Search for the cell housing the specified text and yield its [x, y] center coordinate. 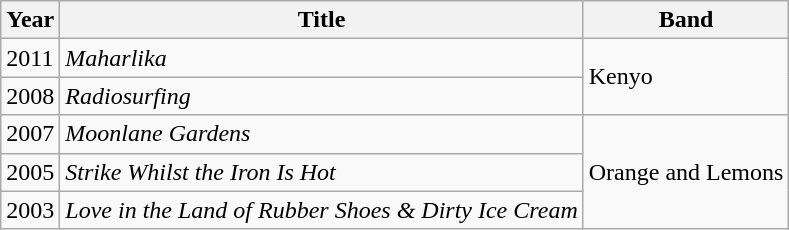
Band [686, 20]
2005 [30, 172]
2003 [30, 210]
Strike Whilst the Iron Is Hot [322, 172]
Maharlika [322, 58]
Orange and Lemons [686, 172]
2011 [30, 58]
Love in the Land of Rubber Shoes & Dirty Ice Cream [322, 210]
Year [30, 20]
2007 [30, 134]
Moonlane Gardens [322, 134]
Title [322, 20]
2008 [30, 96]
Kenyo [686, 77]
Radiosurfing [322, 96]
